For the text-containing cell, return its midpoint in (X, Y) coordinate format. 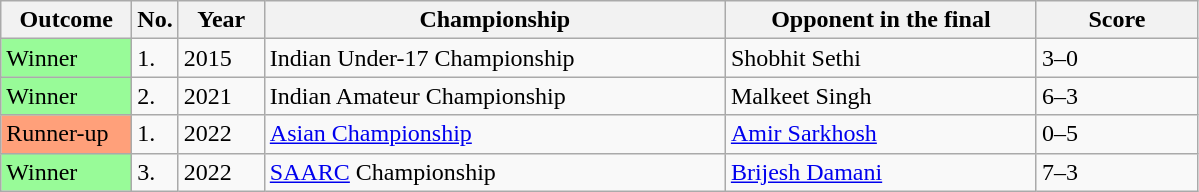
Shobhit Sethi (880, 58)
Opponent in the final (880, 20)
Championship (494, 20)
Outcome (66, 20)
6–3 (1116, 96)
0–5 (1116, 134)
2015 (221, 58)
2021 (221, 96)
Indian Under-17 Championship (494, 58)
Score (1116, 20)
No. (155, 20)
7–3 (1116, 172)
Brijesh Damani (880, 172)
Runner-up (66, 134)
3–0 (1116, 58)
Malkeet Singh (880, 96)
3. (155, 172)
2. (155, 96)
SAARC Championship (494, 172)
Year (221, 20)
Amir Sarkhosh (880, 134)
Asian Championship (494, 134)
Indian Amateur Championship (494, 96)
